Identify which cell holds the provided text, then report its [x, y] central coordinate. 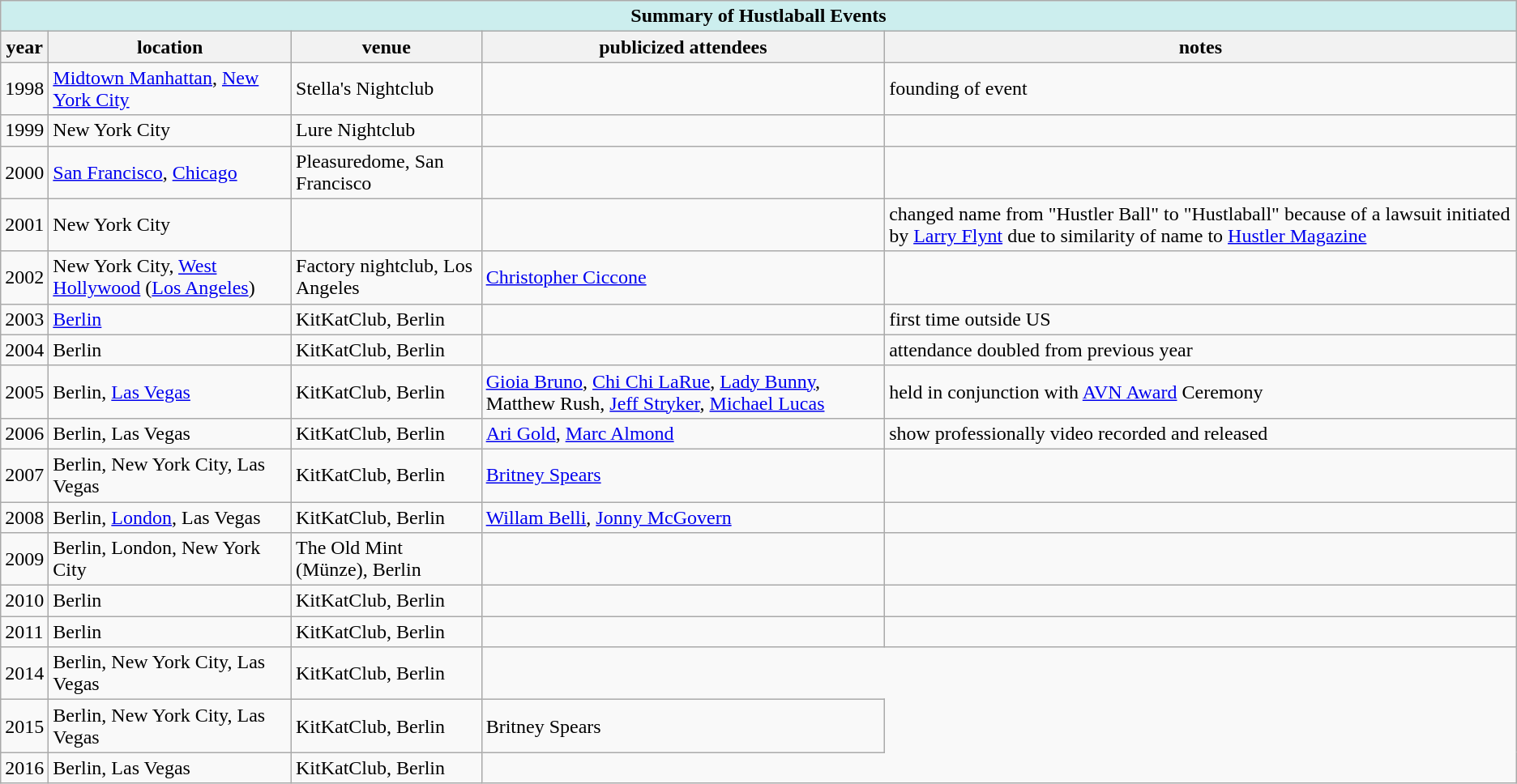
Berlin, London, Las Vegas [170, 518]
2014 [24, 674]
Summary of Hustlaball Events [758, 16]
1998 [24, 89]
notes [1201, 47]
Lure Nightclub [387, 130]
first time outside US [1201, 319]
San Francisco, Chicago [170, 172]
held in conjunction with AVN Award Ceremony [1201, 392]
2008 [24, 518]
venue [387, 47]
2010 [24, 601]
2006 [24, 433]
2015 [24, 726]
location [170, 47]
New York City, West Hollywood (Los Angeles) [170, 277]
Ari Gold, Marc Almond [683, 433]
Stella's Nightclub [387, 89]
year [24, 47]
changed name from "Hustler Ball" to "Hustlaball" because of a lawsuit initiated by Larry Flynt due to similarity of name to Hustler Magazine [1201, 225]
show professionally video recorded and released [1201, 433]
Pleasuredome, San Francisco [387, 172]
Berlin, London, New York City [170, 559]
Midtown Manhattan, New York City [170, 89]
2011 [24, 632]
publicized attendees [683, 47]
2005 [24, 392]
2002 [24, 277]
2004 [24, 350]
2003 [24, 319]
attendance doubled from previous year [1201, 350]
Christopher Ciccone [683, 277]
Willam Belli, Jonny McGovern [683, 518]
founding of event [1201, 89]
Factory nightclub, Los Angeles [387, 277]
The Old Mint (Münze), Berlin [387, 559]
2016 [24, 768]
2001 [24, 225]
2007 [24, 475]
Gioia Bruno, Chi Chi LaRue, Lady Bunny, Matthew Rush, Jeff Stryker, Michael Lucas [683, 392]
2009 [24, 559]
2000 [24, 172]
1999 [24, 130]
